Detect which cell encompasses the target text, then output its [x, y] center coordinate. 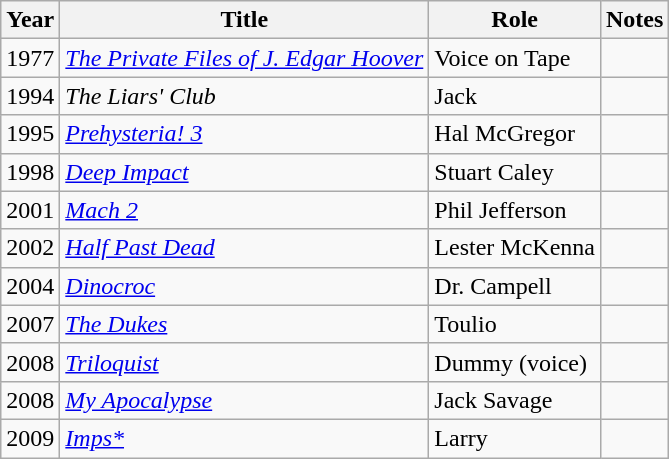
1977 [30, 58]
Year [30, 20]
Phil Jefferson [515, 210]
Toulio [515, 324]
Voice on Tape [515, 58]
Jack [515, 96]
Lester McKenna [515, 248]
Larry [515, 438]
Dr. Campell [515, 286]
My Apocalypse [244, 400]
Jack Savage [515, 400]
The Liars' Club [244, 96]
The Private Files of J. Edgar Hoover [244, 58]
Imps* [244, 438]
2009 [30, 438]
Stuart Caley [515, 172]
Prehysteria! 3 [244, 134]
2004 [30, 286]
Half Past Dead [244, 248]
2007 [30, 324]
1998 [30, 172]
Mach 2 [244, 210]
Dinocroc [244, 286]
2002 [30, 248]
Deep Impact [244, 172]
Role [515, 20]
1995 [30, 134]
2001 [30, 210]
Title [244, 20]
Dummy (voice) [515, 362]
Triloquist [244, 362]
The Dukes [244, 324]
Hal McGregor [515, 134]
1994 [30, 96]
Notes [634, 20]
